For the text-containing cell, return its midpoint in [x, y] coordinate format. 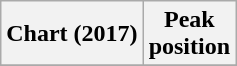
Chart (2017) [72, 34]
Peak position [189, 34]
